Provide the (X, Y) coordinate of the cell's center where the given text is located.  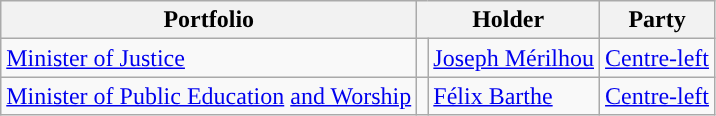
Joseph Mérilhou (514, 58)
Félix Barthe (514, 96)
Portfolio (209, 20)
Minister of Justice (209, 58)
Holder (508, 20)
Minister of Public Education and Worship (209, 96)
Party (658, 20)
